Find where the given text appears and provide that cell's center as (x, y) coordinate. 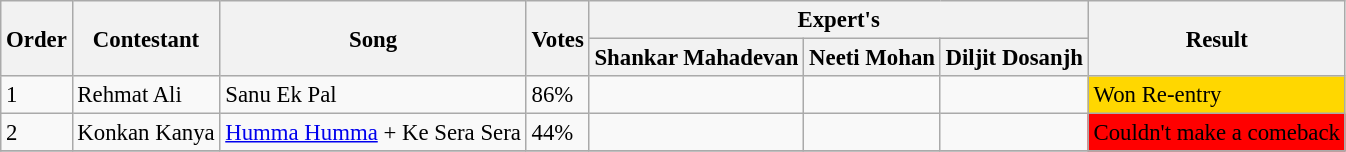
Rehmat Ali (146, 95)
Couldn't make a comeback (1216, 133)
Won Re-entry (1216, 95)
Order (36, 38)
44% (558, 133)
Expert's (838, 20)
Sanu Ek Pal (373, 95)
86% (558, 95)
Votes (558, 38)
Diljit Dosanjh (1014, 58)
Humma Humma + Ke Sera Sera (373, 133)
Contestant (146, 38)
Shankar Mahadevan (696, 58)
Result (1216, 38)
1 (36, 95)
Konkan Kanya (146, 133)
2 (36, 133)
Song (373, 38)
Neeti Mohan (872, 58)
